Locate the cell with the specified text and output its [x, y] center coordinate. 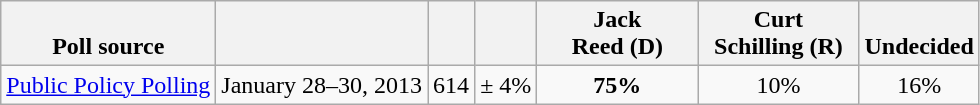
January 28–30, 2013 [322, 85]
614 [452, 85]
± 4% [506, 85]
Undecided [919, 34]
10% [778, 85]
75% [618, 85]
CurtSchilling (R) [778, 34]
Public Policy Polling [108, 85]
Poll source [108, 34]
16% [919, 85]
JackReed (D) [618, 34]
